Provide the [X, Y] coordinate of the cell's center where the given text is located.  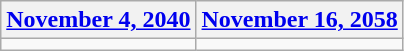
November 16, 2058 [300, 20]
November 4, 2040 [98, 20]
